Pinpoint the cell where the given text exists, returning its (x, y) midpoint coordinate. 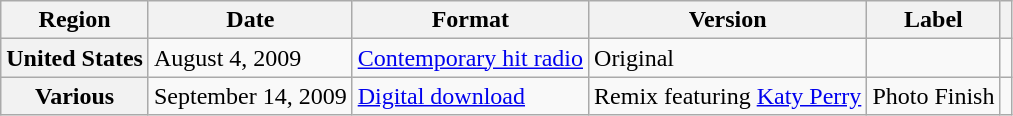
Original (728, 58)
United States (75, 58)
Region (75, 20)
Various (75, 96)
Photo Finish (934, 96)
September 14, 2009 (250, 96)
Contemporary hit radio (470, 58)
Format (470, 20)
Remix featuring Katy Perry (728, 96)
August 4, 2009 (250, 58)
Digital download (470, 96)
Label (934, 20)
Date (250, 20)
Version (728, 20)
